From the cell containing the given text, extract its center point as [x, y] coordinate. 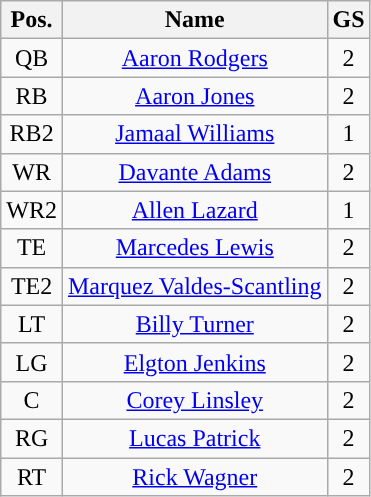
Rick Wagner [194, 477]
Pos. [32, 20]
Name [194, 20]
RB [32, 96]
Aaron Rodgers [194, 58]
Jamaal Williams [194, 134]
WR2 [32, 210]
TE2 [32, 286]
Aaron Jones [194, 96]
Davante Adams [194, 172]
Billy Turner [194, 324]
QB [32, 58]
Allen Lazard [194, 210]
LT [32, 324]
RG [32, 438]
RB2 [32, 134]
Marcedes Lewis [194, 248]
TE [32, 248]
Elgton Jenkins [194, 362]
RT [32, 477]
C [32, 400]
LG [32, 362]
Marquez Valdes-Scantling [194, 286]
WR [32, 172]
Lucas Patrick [194, 438]
Corey Linsley [194, 400]
GS [348, 20]
